Output the (x, y) coordinate of the center of the cell containing the given text.  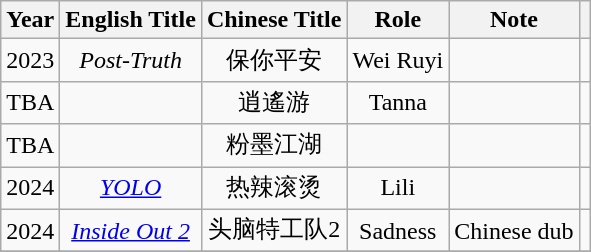
Note (514, 20)
热辣滚烫 (274, 188)
Chinese Title (274, 20)
保你平安 (274, 60)
Role (398, 20)
头脑特工队2 (274, 230)
YOLO (131, 188)
Year (30, 20)
English Title (131, 20)
逍遙游 (274, 102)
粉墨江湖 (274, 146)
Sadness (398, 230)
Inside Out 2 (131, 230)
Tanna (398, 102)
Wei Ruyi (398, 60)
Lili (398, 188)
Chinese dub (514, 230)
2023 (30, 60)
Post-Truth (131, 60)
